Extract the (x, y) coordinate from the center of the cell holding the provided text.  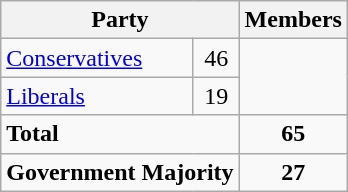
Total (120, 134)
Liberals (97, 96)
46 (216, 58)
65 (293, 134)
Conservatives (97, 58)
19 (216, 96)
27 (293, 172)
Party (120, 20)
Government Majority (120, 172)
Members (293, 20)
